Provide the (x, y) coordinate of the cell's center where the given text is located.  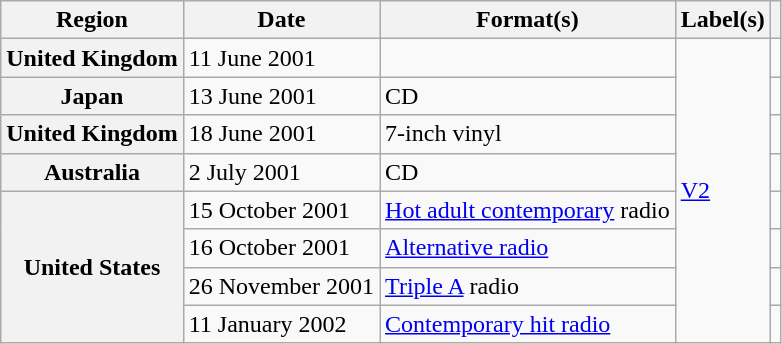
16 October 2001 (281, 248)
11 June 2001 (281, 58)
Australia (92, 172)
Date (281, 20)
26 November 2001 (281, 286)
18 June 2001 (281, 134)
Alternative radio (528, 248)
United States (92, 267)
Region (92, 20)
Japan (92, 96)
V2 (722, 191)
15 October 2001 (281, 210)
11 January 2002 (281, 324)
2 July 2001 (281, 172)
13 June 2001 (281, 96)
Format(s) (528, 20)
7-inch vinyl (528, 134)
Contemporary hit radio (528, 324)
Hot adult contemporary radio (528, 210)
Triple A radio (528, 286)
Label(s) (722, 20)
